Pinpoint the cell where the given text exists, returning its [x, y] midpoint coordinate. 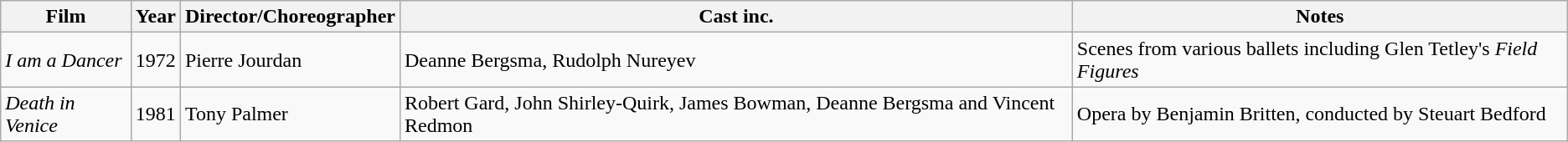
Deanne Bergsma, Rudolph Nureyev [735, 60]
Pierre Jourdan [290, 60]
Cast inc. [735, 17]
Tony Palmer [290, 114]
Death in Venice [66, 114]
Director/Choreographer [290, 17]
1981 [156, 114]
Film [66, 17]
Notes [1320, 17]
Opera by Benjamin Britten, conducted by Steuart Bedford [1320, 114]
Scenes from various ballets including Glen Tetley's Field Figures [1320, 60]
Year [156, 17]
1972 [156, 60]
Robert Gard, John Shirley-Quirk, James Bowman, Deanne Bergsma and Vincent Redmon [735, 114]
I am a Dancer [66, 60]
